Output the [x, y] coordinate of the center of the cell containing the given text.  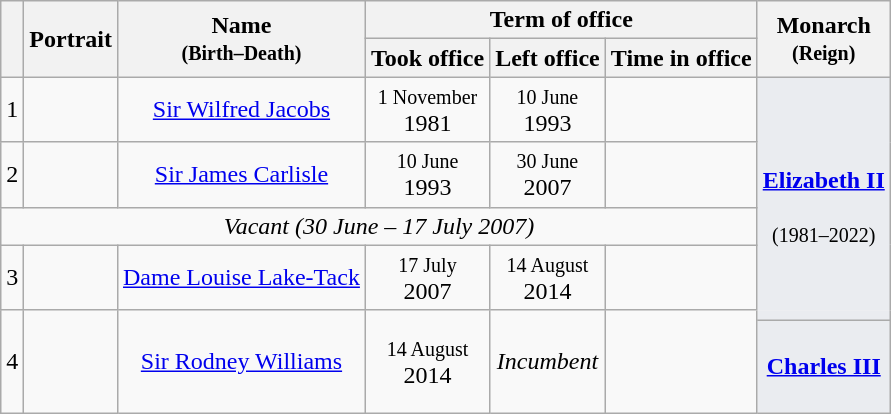
Dame Louise Lake-Tack [241, 278]
1 [12, 110]
30 June2007 [548, 174]
Sir James Carlisle [241, 174]
2 [12, 174]
Sir Wilfred Jacobs [241, 110]
Left office [548, 58]
Sir Rodney Williams [241, 361]
17 July2007 [427, 278]
Took office [427, 58]
Time in office [681, 58]
Monarch(Reign) [824, 39]
Incumbent [548, 361]
Term of office [561, 20]
Elizabeth II(1981–2022) [824, 194]
Name(Birth–Death) [241, 39]
Charles III [824, 366]
4 [12, 361]
Vacant (30 June – 17 July 2007) [379, 226]
Portrait [71, 39]
3 [12, 278]
1 November1981 [427, 110]
